Scan for the cell matching the given text and deliver its (x, y) coordinate at center. 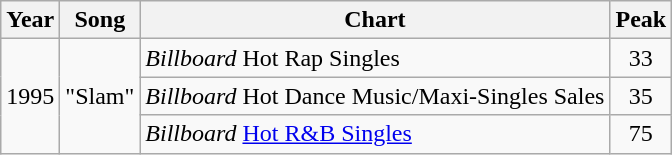
Billboard Hot R&B Singles (375, 134)
Chart (375, 20)
Year (30, 20)
Peak (641, 20)
Song (100, 20)
Billboard Hot Rap Singles (375, 58)
"Slam" (100, 96)
33 (641, 58)
1995 (30, 96)
75 (641, 134)
35 (641, 96)
Billboard Hot Dance Music/Maxi-Singles Sales (375, 96)
